From the cell containing the given text, extract its center point as [X, Y] coordinate. 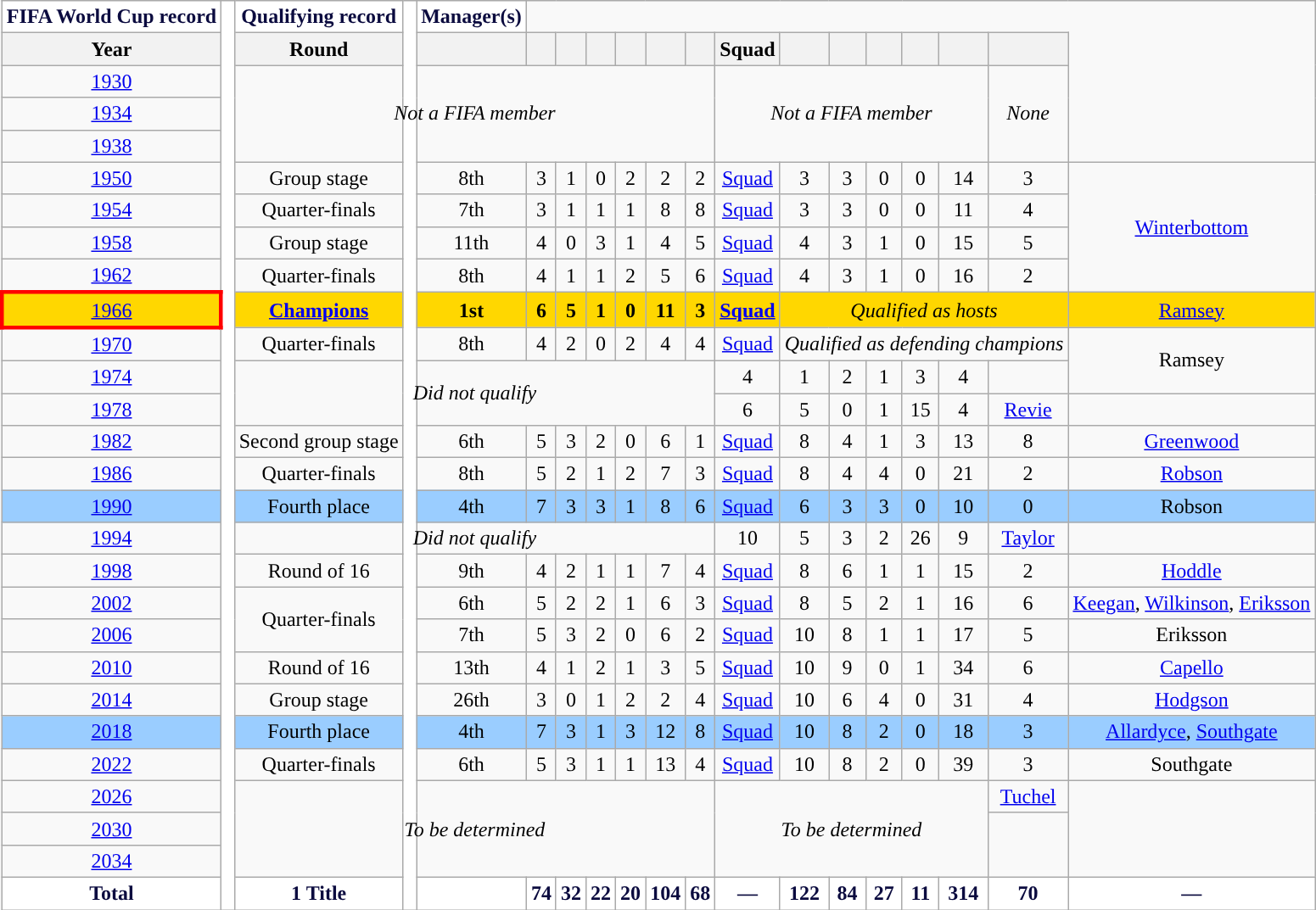
Greenwood [1191, 442]
34 [963, 667]
9th [472, 571]
Qualifying record [319, 17]
Keegan, Wilkinson, Eriksson [1191, 603]
Allardyce, Southgate [1191, 732]
31 [963, 700]
26 [920, 539]
1998 [111, 571]
1950 [111, 178]
Second group stage [319, 442]
27 [884, 893]
2030 [111, 829]
70 [1028, 893]
Manager(s) [472, 17]
Tuchel [1028, 796]
1978 [111, 410]
1958 [111, 243]
None [1028, 114]
FIFA World Cup record [111, 17]
20 [631, 893]
39 [963, 764]
14 [963, 178]
1954 [111, 210]
68 [701, 893]
2010 [111, 667]
13th [472, 667]
314 [963, 893]
1982 [111, 442]
1962 [111, 276]
Champions [319, 310]
1st [472, 310]
1970 [111, 344]
Eriksson [1191, 635]
12 [665, 732]
Revie [1028, 410]
22 [601, 893]
18 [963, 732]
74 [541, 893]
Total [111, 893]
2014 [111, 700]
2018 [111, 732]
Capello [1191, 667]
Qualified as hosts [924, 310]
32 [570, 893]
2034 [111, 861]
1990 [111, 506]
Hoddle [1191, 571]
1994 [111, 539]
26th [472, 700]
122 [804, 893]
1986 [111, 474]
Winterbottom [1191, 227]
1930 [111, 81]
2022 [111, 764]
1934 [111, 114]
1966 [111, 310]
Hodgson [1191, 700]
2002 [111, 603]
84 [847, 893]
Round [319, 49]
2006 [111, 635]
1 Title [319, 893]
Southgate [1191, 764]
11th [472, 243]
17 [963, 635]
1974 [111, 377]
Qualified as defending champions [924, 344]
Year [111, 49]
104 [665, 893]
2026 [111, 796]
Taylor [1028, 539]
21 [963, 474]
1938 [111, 146]
